Scan for the cell matching the given text and deliver its [X, Y] coordinate at center. 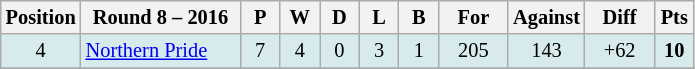
Diff [620, 17]
3 [379, 51]
L [379, 17]
7 [260, 51]
P [260, 17]
10 [674, 51]
Against [546, 17]
143 [546, 51]
0 [340, 51]
Position [41, 17]
D [340, 17]
Pts [674, 17]
W [300, 17]
Round 8 – 2016 [161, 17]
+62 [620, 51]
Northern Pride [161, 51]
1 [419, 51]
205 [474, 51]
For [474, 17]
B [419, 17]
